Identify which cell holds the provided text, then report its (X, Y) central coordinate. 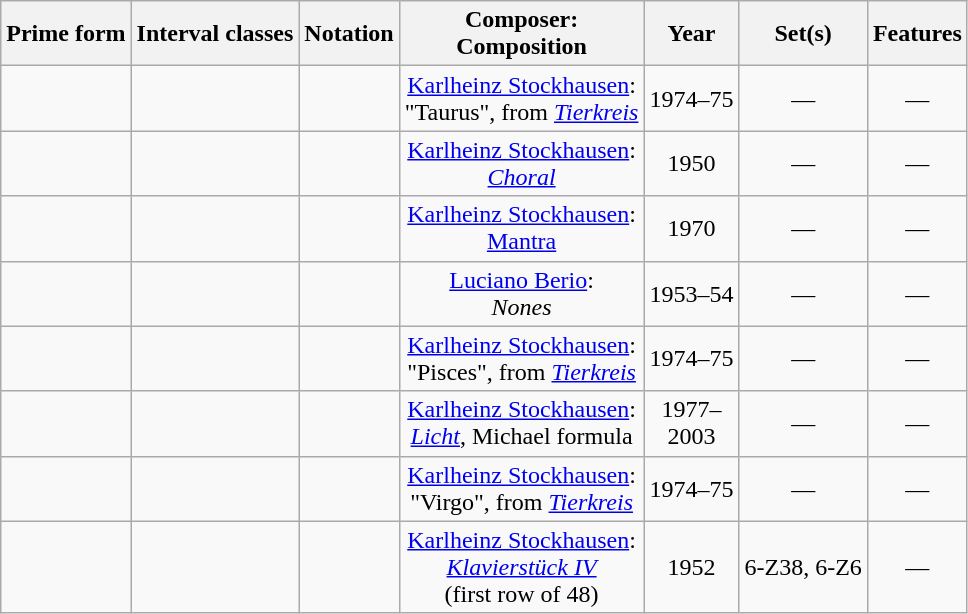
Notation (349, 34)
Interval classes (215, 34)
1950 (692, 164)
Set(s) (803, 34)
Year (692, 34)
Karlheinz Stockhausen:Choral (522, 164)
Composer:Composition (522, 34)
1977–2003 (692, 424)
Karlheinz Stockhausen:"Virgo", from Tierkreis (522, 488)
Karlheinz Stockhausen:"Pisces", from Tierkreis (522, 358)
1952 (692, 567)
Karlheinz Stockhausen:Mantra (522, 228)
1970 (692, 228)
Prime form (66, 34)
Features (917, 34)
1953–54 (692, 294)
Karlheinz Stockhausen:Klavierstück IV(first row of 48) (522, 567)
Karlheinz Stockhausen:Licht, Michael formula (522, 424)
6-Z38, 6-Z6 (803, 567)
Luciano Berio:Nones (522, 294)
Karlheinz Stockhausen:"Taurus", from Tierkreis (522, 98)
